Scan for the cell matching the given text and deliver its [X, Y] coordinate at center. 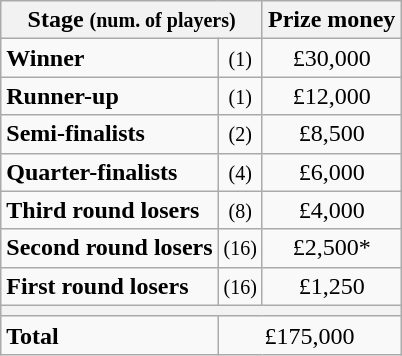
Semi-finalists [110, 134]
£30,000 [331, 58]
£2,500* [331, 248]
£6,000 [331, 172]
Runner-up [110, 96]
(2) [240, 134]
Prize money [331, 20]
Quarter-finalists [110, 172]
(4) [240, 172]
Third round losers [110, 210]
Winner [110, 58]
(8) [240, 210]
Second round losers [110, 248]
Stage (num. of players) [132, 20]
£4,000 [331, 210]
£175,000 [310, 335]
£12,000 [331, 96]
First round losers [110, 286]
Total [110, 335]
£1,250 [331, 286]
£8,500 [331, 134]
